Detect which cell encompasses the target text, then output its (x, y) center coordinate. 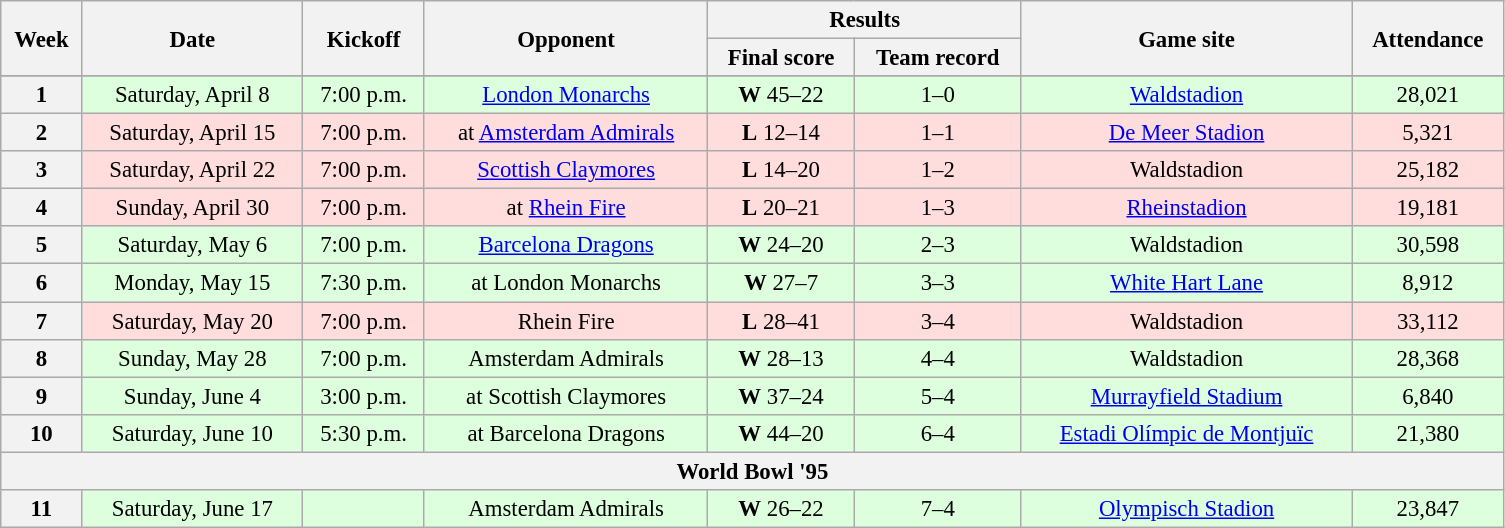
W 37–24 (781, 396)
Rhein Fire (566, 321)
World Bowl '95 (752, 471)
Week (42, 38)
Barcelona Dragons (566, 245)
1–2 (938, 170)
8 (42, 358)
7–4 (938, 509)
Sunday, April 30 (192, 208)
30,598 (1428, 245)
W 27–7 (781, 283)
7:30 p.m. (364, 283)
at Amsterdam Admirals (566, 133)
Murrayfield Stadium (1186, 396)
1–3 (938, 208)
1 (42, 95)
Estadi Olímpic de Montjuïc (1186, 433)
2 (42, 133)
3–4 (938, 321)
23,847 (1428, 509)
Saturday, May 20 (192, 321)
33,112 (1428, 321)
25,182 (1428, 170)
5,321 (1428, 133)
6–4 (938, 433)
28,021 (1428, 95)
Attendance (1428, 38)
6,840 (1428, 396)
10 (42, 433)
L 20–21 (781, 208)
W 45–22 (781, 95)
Sunday, June 4 (192, 396)
7 (42, 321)
Saturday, April 15 (192, 133)
8,912 (1428, 283)
Saturday, May 6 (192, 245)
3–3 (938, 283)
Saturday, April 22 (192, 170)
Saturday, June 10 (192, 433)
5–4 (938, 396)
4 (42, 208)
at Scottish Claymores (566, 396)
5 (42, 245)
London Monarchs (566, 95)
W 26–22 (781, 509)
28,368 (1428, 358)
4–4 (938, 358)
3:00 p.m. (364, 396)
at Barcelona Dragons (566, 433)
Results (865, 20)
W 24–20 (781, 245)
Olympisch Stadion (1186, 509)
L 14–20 (781, 170)
W 44–20 (781, 433)
Scottish Claymores (566, 170)
1–0 (938, 95)
Rheinstadion (1186, 208)
5:30 p.m. (364, 433)
Game site (1186, 38)
L 12–14 (781, 133)
11 (42, 509)
at London Monarchs (566, 283)
3 (42, 170)
Saturday, June 17 (192, 509)
at Rhein Fire (566, 208)
Saturday, April 8 (192, 95)
Monday, May 15 (192, 283)
Date (192, 38)
21,380 (1428, 433)
Final score (781, 58)
2–3 (938, 245)
W 28–13 (781, 358)
1–1 (938, 133)
9 (42, 396)
White Hart Lane (1186, 283)
Team record (938, 58)
Opponent (566, 38)
19,181 (1428, 208)
Sunday, May 28 (192, 358)
L 28–41 (781, 321)
6 (42, 283)
De Meer Stadion (1186, 133)
Kickoff (364, 38)
